Find where the given text appears and provide that cell's center as (x, y) coordinate. 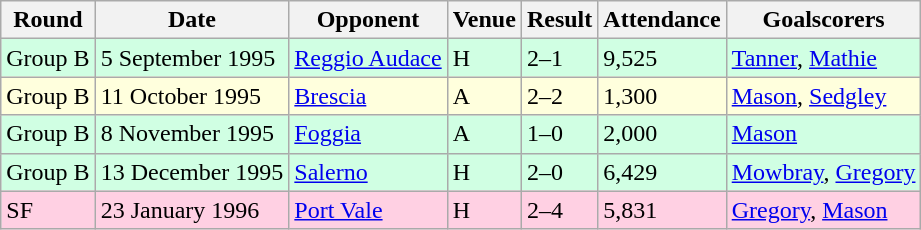
Attendance (662, 20)
13 December 1995 (192, 172)
8 November 1995 (192, 134)
Gregory, Mason (824, 210)
Date (192, 20)
23 January 1996 (192, 210)
5 September 1995 (192, 58)
9,525 (662, 58)
1–0 (559, 134)
Mason (824, 134)
SF (48, 210)
2,000 (662, 134)
Opponent (368, 20)
Foggia (368, 134)
2–2 (559, 96)
2–1 (559, 58)
Salerno (368, 172)
1,300 (662, 96)
2–4 (559, 210)
11 October 1995 (192, 96)
Mowbray, Gregory (824, 172)
Reggio Audace (368, 58)
Result (559, 20)
Goalscorers (824, 20)
2–0 (559, 172)
Port Vale (368, 210)
5,831 (662, 210)
Brescia (368, 96)
6,429 (662, 172)
Tanner, Mathie (824, 58)
Venue (484, 20)
Round (48, 20)
Mason, Sedgley (824, 96)
